For the text-containing cell, return its midpoint in [X, Y] coordinate format. 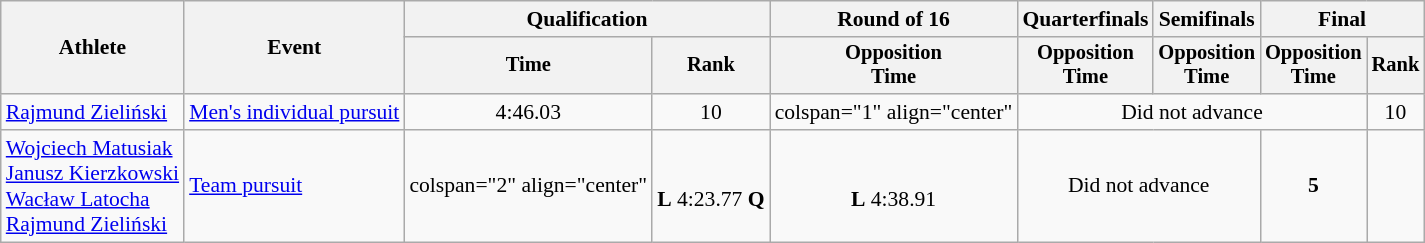
Wojciech MatusiakJanusz KierzkowskiWacław LatochaRajmund Zieliński [92, 186]
colspan="2" align="center" [528, 186]
Semifinals [1206, 19]
Team pursuit [294, 186]
Quarterfinals [1085, 19]
colspan="1" align="center" [894, 112]
Athlete [92, 48]
L 4:23.77 Q [711, 186]
4:46.03 [528, 112]
L 4:38.91 [894, 186]
5 [1314, 186]
Time [528, 66]
Qualification [586, 19]
Men's individual pursuit [294, 112]
Event [294, 48]
Rajmund Zieliński [92, 112]
Final [1342, 19]
Round of 16 [894, 19]
